Identify which cell holds the provided text, then report its (X, Y) central coordinate. 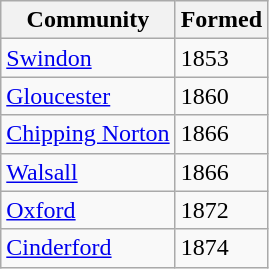
Swindon (88, 58)
Community (88, 20)
1853 (221, 58)
1874 (221, 248)
Oxford (88, 210)
Gloucester (88, 96)
Cinderford (88, 248)
Chipping Norton (88, 134)
1860 (221, 96)
Formed (221, 20)
1872 (221, 210)
Walsall (88, 172)
